Pinpoint the cell where the given text exists, returning its (X, Y) midpoint coordinate. 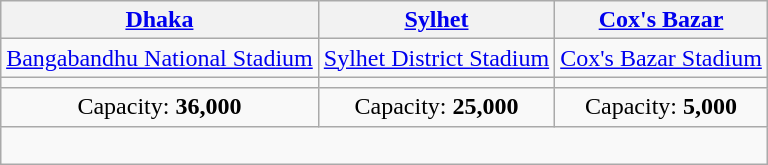
Cox's Bazar Stadium (662, 58)
Sylhet District Stadium (436, 58)
Sylhet (436, 20)
Cox's Bazar (662, 20)
Capacity: 36,000 (160, 107)
Dhaka (160, 20)
Bangabandhu National Stadium (160, 58)
Capacity: 25,000 (436, 107)
Capacity: 5,000 (662, 107)
